Return [x, y] of the center of cell containing provided text 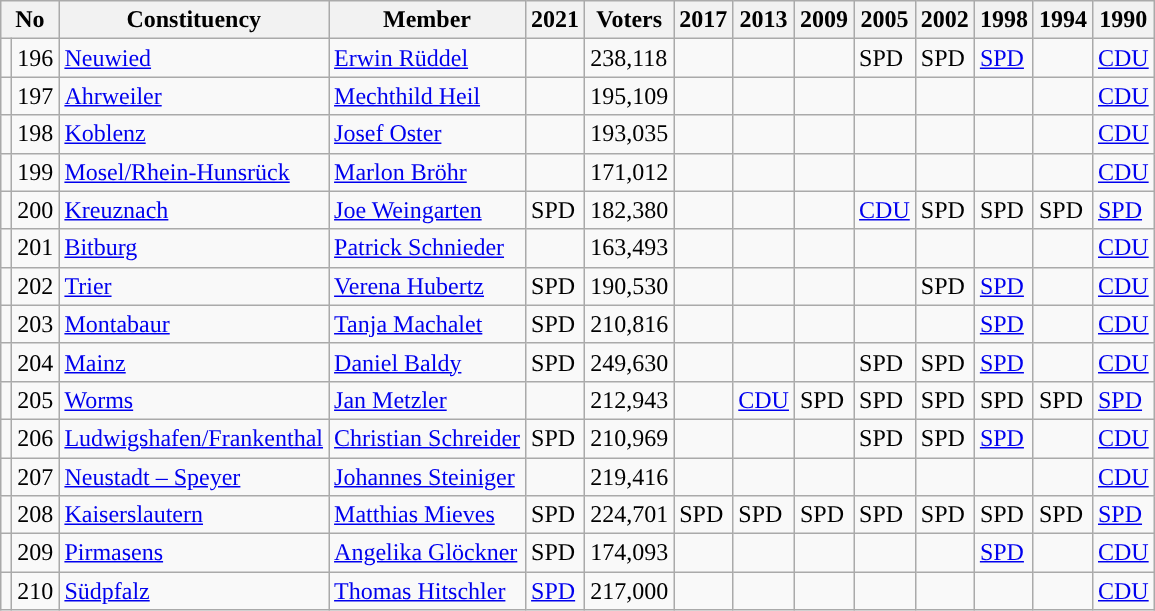
Neustadt – Speyer [194, 477]
205 [36, 400]
198 [36, 134]
217,000 [630, 591]
Bitburg [194, 248]
193,035 [630, 134]
197 [36, 96]
Südpfalz [194, 591]
190,530 [630, 286]
210,816 [630, 324]
Mosel/Rhein-Hunsrück [194, 172]
203 [36, 324]
Christian Schreider [428, 438]
Montabaur [194, 324]
209 [36, 553]
Ludwigshafen/Frankenthal [194, 438]
Kreuznach [194, 210]
2021 [556, 20]
206 [36, 438]
210 [36, 591]
Member [428, 20]
219,416 [630, 477]
Tanja Machalet [428, 324]
2002 [944, 20]
Kaiserslautern [194, 515]
Patrick Schnieder [428, 248]
Matthias Mieves [428, 515]
199 [36, 172]
Ahrweiler [194, 96]
204 [36, 362]
171,012 [630, 172]
201 [36, 248]
1990 [1123, 20]
Josef Oster [428, 134]
No [30, 20]
2013 [764, 20]
Jan Metzler [428, 400]
174,093 [630, 553]
249,630 [630, 362]
Neuwied [194, 58]
Daniel Baldy [428, 362]
224,701 [630, 515]
202 [36, 286]
2005 [885, 20]
200 [36, 210]
196 [36, 58]
Worms [194, 400]
210,969 [630, 438]
207 [36, 477]
Koblenz [194, 134]
Pirmasens [194, 553]
Johannes Steiniger [428, 477]
Thomas Hitschler [428, 591]
Mechthild Heil [428, 96]
Erwin Rüddel [428, 58]
1998 [1004, 20]
238,118 [630, 58]
Marlon Bröhr [428, 172]
195,109 [630, 96]
212,943 [630, 400]
Verena Hubertz [428, 286]
2009 [824, 20]
Mainz [194, 362]
163,493 [630, 248]
1994 [1062, 20]
Constituency [194, 20]
182,380 [630, 210]
Voters [630, 20]
Angelika Glöckner [428, 553]
Trier [194, 286]
2017 [704, 20]
Joe Weingarten [428, 210]
208 [36, 515]
